From the cell containing the given text, extract its center point as [x, y] coordinate. 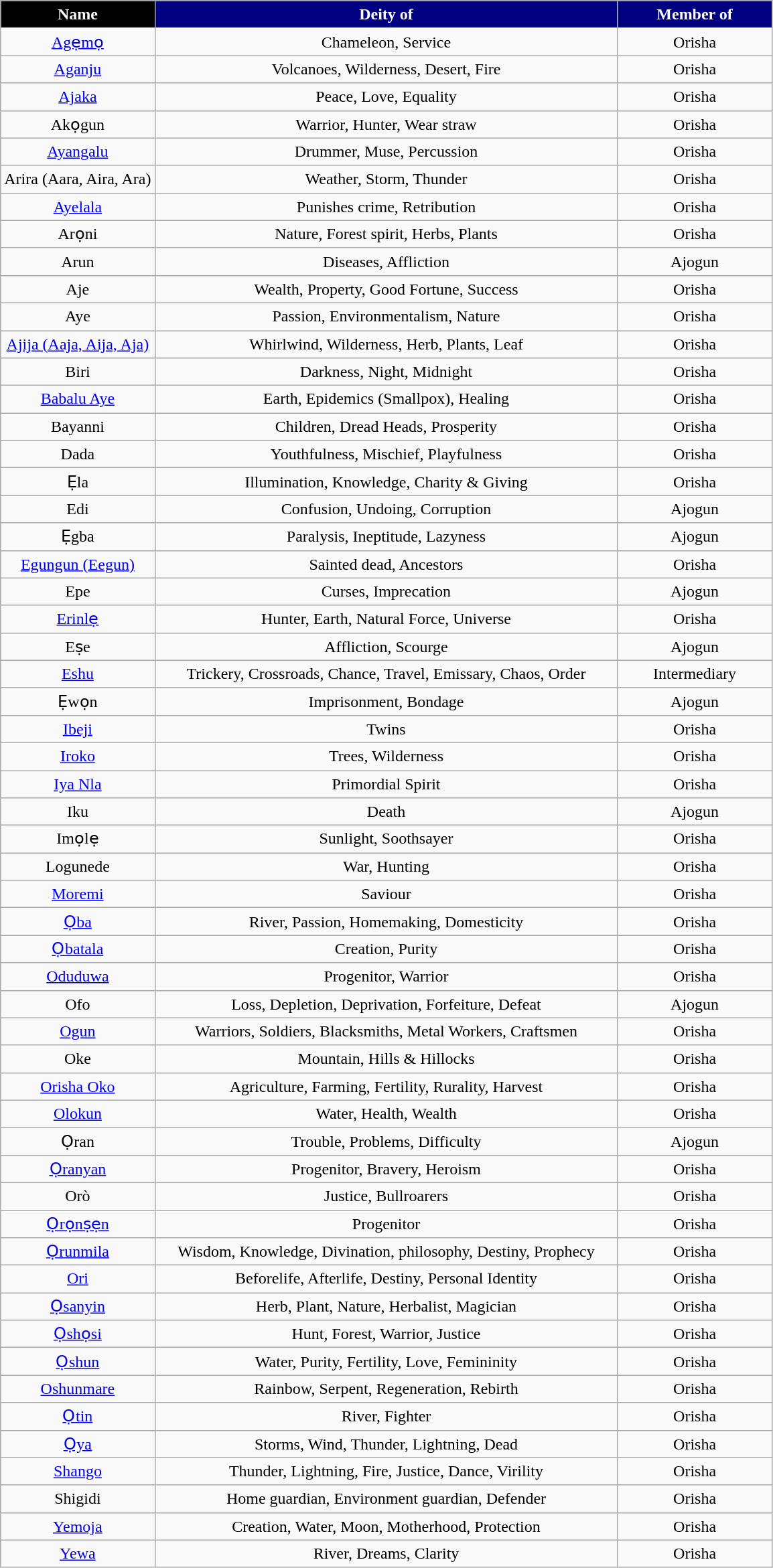
Trickery, Crossroads, Chance, Travel, Emissary, Chaos, Order [386, 674]
Member of [695, 15]
Thunder, Lightning, Fire, Justice, Dance, Virility [386, 1472]
Hunter, Earth, Natural Force, Universe [386, 619]
Peace, Love, Equality [386, 96]
Name [78, 15]
Warriors, Soldiers, Blacksmiths, Metal Workers, Craftsmen [386, 1031]
Loss, Depletion, Deprivation, Forfeiture, Defeat [386, 1004]
Ori [78, 1279]
Eshu [78, 674]
Aye [78, 316]
Imprisonment, Bondage [386, 702]
Ọshọsi [78, 1334]
Rainbow, Serpent, Regeneration, Rebirth [386, 1389]
Weather, Storm, Thunder [386, 179]
Olokun [78, 1114]
Ọbatala [78, 949]
Saviour [386, 894]
Nature, Forest spirit, Herbs, Plants [386, 234]
Ayelala [78, 206]
Edi [78, 509]
Iroko [78, 757]
Ogun [78, 1031]
Imọlẹ [78, 840]
Agẹmọ [78, 42]
River, Passion, Homemaking, Domesticity [386, 921]
Justice, Bullroarers [386, 1196]
Ọsanyin [78, 1307]
Primordial Spirit [386, 783]
Epe [78, 592]
Ẹla [78, 482]
Ọtin [78, 1417]
Chameleon, Service [386, 42]
Wisdom, Knowledge, Divination, philosophy, Destiny, Prophecy [386, 1252]
Ajija (Aaja, Aija, Aja) [78, 344]
Aganju [78, 70]
Biri [78, 372]
Twins [386, 728]
Shango [78, 1472]
Ọrunmila [78, 1252]
Ofo [78, 1004]
Progenitor, Warrior [386, 976]
River, Dreams, Clarity [386, 1553]
Yemoja [78, 1526]
Ẹwọn [78, 702]
Iku [78, 811]
Affliction, Scourge [386, 647]
Ọranyan [78, 1169]
Whirlwind, Wilderness, Herb, Plants, Leaf [386, 344]
Water, Purity, Fertility, Love, Femininity [386, 1362]
Ajaka [78, 96]
Paralysis, Ineptitude, Lazyness [386, 537]
Youthfulness, Mischief, Playfulness [386, 454]
Orò [78, 1196]
Volcanoes, Wilderness, Desert, Fire [386, 70]
Death [386, 811]
Shigidi [78, 1498]
Logunede [78, 866]
Yewa [78, 1553]
Babalu Aye [78, 399]
River, Fighter [386, 1417]
Egungun (Eegun) [78, 564]
Progenitor, Bravery, Heroism [386, 1169]
Ẹgba [78, 537]
Orisha Oko [78, 1086]
Hunt, Forest, Warrior, Justice [386, 1334]
Earth, Epidemics (Smallpox), Healing [386, 399]
Agriculture, Farming, Fertility, Rurality, Harvest [386, 1086]
Passion, Environmentalism, Nature [386, 316]
Children, Dread Heads, Prosperity [386, 427]
Akọgun [78, 125]
Darkness, Night, Midnight [386, 372]
Arira (Aara, Aira, Ara) [78, 179]
Oduduwa [78, 976]
Moremi [78, 894]
Wealth, Property, Good Fortune, Success [386, 289]
Intermediary [695, 674]
Drummer, Muse, Percussion [386, 151]
Arun [78, 261]
Herb, Plant, Nature, Herbalist, Magician [386, 1307]
Ọya [78, 1443]
Sainted dead, Ancestors [386, 564]
Confusion, Undoing, Corruption [386, 509]
Ọrọnṣẹn [78, 1224]
Punishes crime, Retribution [386, 206]
Deity of [386, 15]
War, Hunting [386, 866]
Trees, Wilderness [386, 757]
Home guardian, Environment guardian, Defender [386, 1498]
Creation, Purity [386, 949]
Creation, Water, Moon, Motherhood, Protection [386, 1526]
Sunlight, Soothsayer [386, 840]
Ọran [78, 1141]
Illumination, Knowledge, Charity & Giving [386, 482]
Warrior, Hunter, Wear straw [386, 125]
Progenitor [386, 1224]
Ọba [78, 921]
Diseases, Affliction [386, 261]
Erinlẹ [78, 619]
Oke [78, 1059]
Bayanni [78, 427]
Beforelife, Afterlife, Destiny, Personal Identity [386, 1279]
Curses, Imprecation [386, 592]
Water, Health, Wealth [386, 1114]
Dada [78, 454]
Arọni [78, 234]
Eṣe [78, 647]
Ibeji [78, 728]
Trouble, Problems, Difficulty [386, 1141]
Oshunmare [78, 1389]
Aje [78, 289]
Storms, Wind, Thunder, Lightning, Dead [386, 1443]
Mountain, Hills & Hillocks [386, 1059]
Ọshun [78, 1362]
Iya Nla [78, 783]
Ayangalu [78, 151]
